Determine the (x, y) coordinate at the center of the cell enclosing the given text.  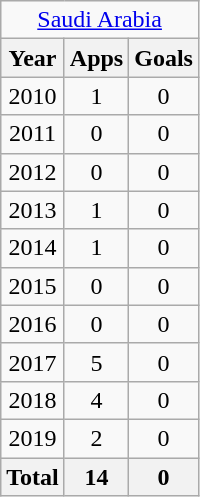
2014 (33, 248)
Year (33, 58)
Saudi Arabia (100, 20)
5 (96, 362)
Apps (96, 58)
2012 (33, 172)
4 (96, 400)
2 (96, 438)
2016 (33, 324)
2015 (33, 286)
Goals (164, 58)
2019 (33, 438)
2017 (33, 362)
14 (96, 477)
2010 (33, 96)
2013 (33, 210)
Total (33, 477)
2018 (33, 400)
2011 (33, 134)
